Return the (X, Y) coordinate for the center point of the cell that contains the specified text.  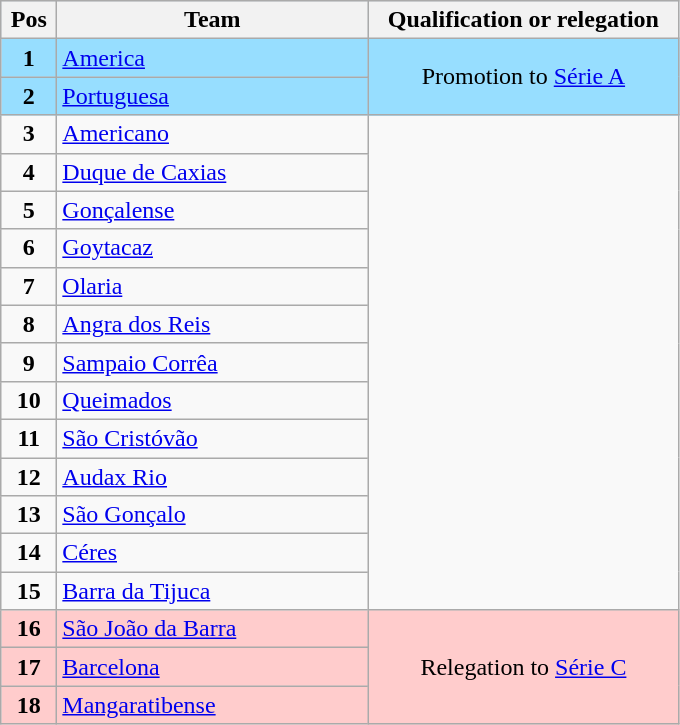
12 (29, 477)
16 (29, 629)
7 (29, 286)
15 (29, 591)
Promotion to Série A (524, 77)
São Cristóvão (212, 438)
11 (29, 438)
8 (29, 324)
Team (212, 20)
10 (29, 400)
Qualification or relegation (524, 20)
2 (29, 96)
Mangaratibense (212, 705)
Americano (212, 134)
São João da Barra (212, 629)
6 (29, 248)
Duque de Caxias (212, 172)
Olaria (212, 286)
1 (29, 58)
Queimados (212, 400)
Gonçalense (212, 210)
Portuguesa (212, 96)
Sampaio Corrêa (212, 362)
9 (29, 362)
São Gonçalo (212, 515)
Pos (29, 20)
3 (29, 134)
Relegation to Série C (524, 667)
18 (29, 705)
Barra da Tijuca (212, 591)
4 (29, 172)
America (212, 58)
Goytacaz (212, 248)
Céres (212, 553)
13 (29, 515)
14 (29, 553)
Audax Rio (212, 477)
17 (29, 667)
Barcelona (212, 667)
5 (29, 210)
Angra dos Reis (212, 324)
